Output the (x, y) coordinate of the center of the cell containing the given text.  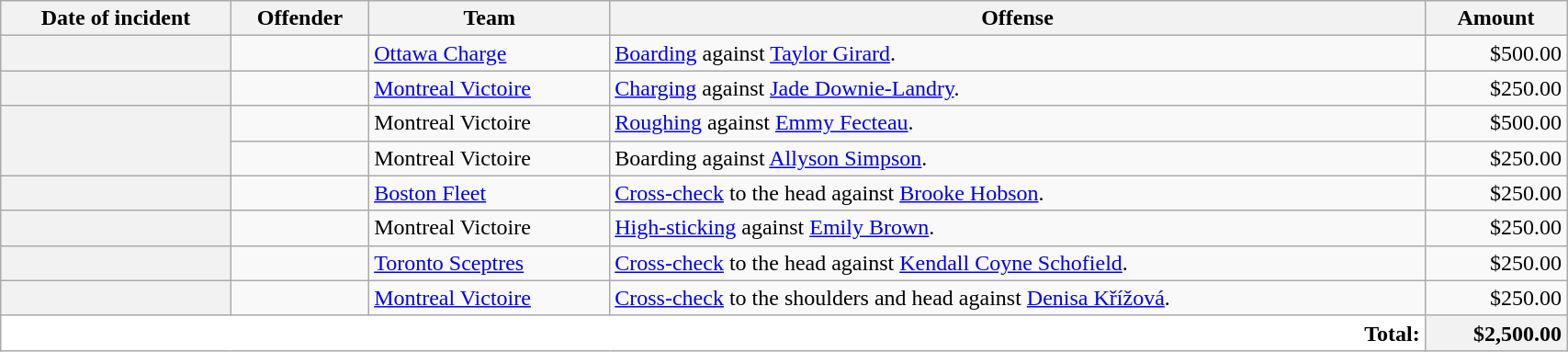
Boarding against Taylor Girard. (1018, 53)
Total: (713, 333)
High-sticking against Emily Brown. (1018, 228)
Date of incident (116, 18)
Offender (299, 18)
Cross-check to the head against Kendall Coyne Schofield. (1018, 263)
$2,500.00 (1495, 333)
Cross-check to the shoulders and head against Denisa Křížová. (1018, 298)
Cross-check to the head against Brooke Hobson. (1018, 193)
Team (490, 18)
Ottawa Charge (490, 53)
Amount (1495, 18)
Boston Fleet (490, 193)
Charging against Jade Downie-Landry. (1018, 88)
Roughing against Emmy Fecteau. (1018, 123)
Offense (1018, 18)
Boarding against Allyson Simpson. (1018, 158)
Toronto Sceptres (490, 263)
